Provide the (X, Y) coordinate of the cell's center where the given text is located.  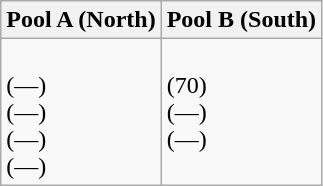
Pool B (South) (241, 20)
(70) (—) (—) (241, 112)
(—) (—) (—) (—) (81, 112)
Pool A (North) (81, 20)
